Extract the [x, y] coordinate from the center of the cell holding the provided text.  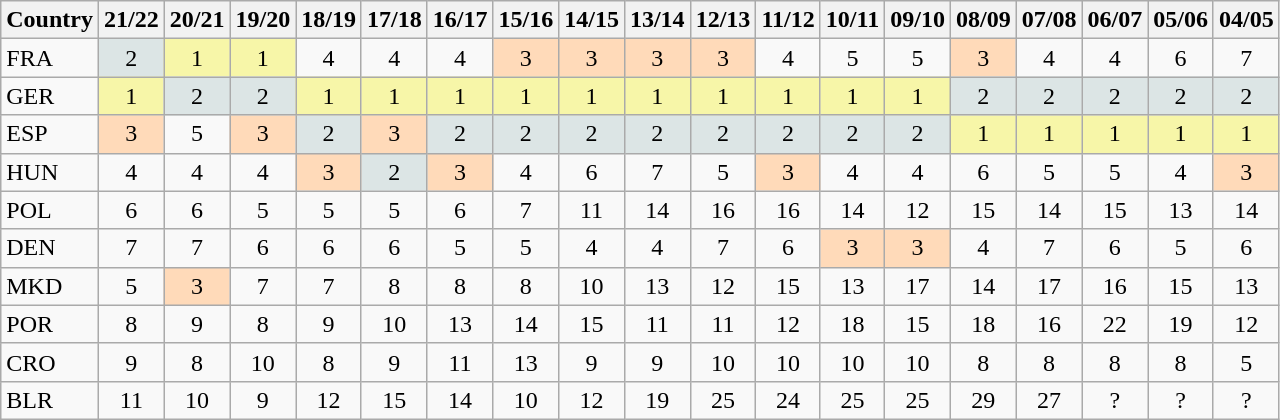
GER [50, 96]
DEN [50, 248]
13/14 [657, 20]
16/17 [460, 20]
10/11 [852, 20]
12/13 [723, 20]
27 [1049, 400]
HUN [50, 172]
29 [983, 400]
08/09 [983, 20]
19/20 [263, 20]
POL [50, 210]
17/18 [394, 20]
11/12 [788, 20]
ESP [50, 134]
21/22 [131, 20]
06/07 [1115, 20]
22 [1115, 324]
04/05 [1246, 20]
CRO [50, 362]
FRA [50, 58]
09/10 [918, 20]
05/06 [1181, 20]
14/15 [592, 20]
BLR [50, 400]
Country [50, 20]
MKD [50, 286]
24 [788, 400]
20/21 [197, 20]
18/19 [329, 20]
15/16 [526, 20]
POR [50, 324]
07/08 [1049, 20]
